Pinpoint the cell where the given text exists, returning its [X, Y] midpoint coordinate. 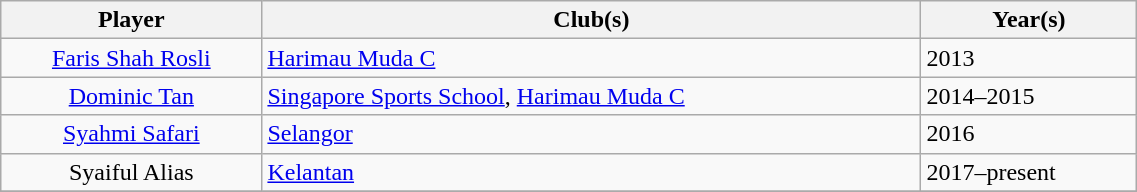
2013 [1029, 58]
Syaiful Alias [132, 172]
2016 [1029, 134]
Dominic Tan [132, 96]
Player [132, 20]
Selangor [592, 134]
Kelantan [592, 172]
Year(s) [1029, 20]
2017–present [1029, 172]
Faris Shah Rosli [132, 58]
Syahmi Safari [132, 134]
Club(s) [592, 20]
Harimau Muda C [592, 58]
2014–2015 [1029, 96]
Singapore Sports School, Harimau Muda C [592, 96]
